Locate the cell with the specified text and output its (X, Y) center coordinate. 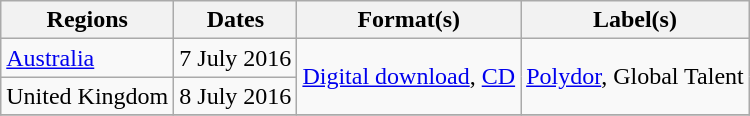
Digital download, CD (409, 77)
Polydor, Global Talent (636, 77)
Regions (88, 20)
Label(s) (636, 20)
7 July 2016 (236, 58)
Australia (88, 58)
Format(s) (409, 20)
8 July 2016 (236, 96)
Dates (236, 20)
United Kingdom (88, 96)
